Search for the cell housing the specified text and yield its (x, y) center coordinate. 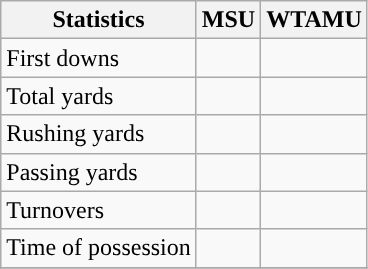
Time of possession (99, 248)
WTAMU (314, 20)
Turnovers (99, 210)
Statistics (99, 20)
Passing yards (99, 172)
First downs (99, 58)
Rushing yards (99, 134)
Total yards (99, 96)
MSU (228, 20)
